For the text-containing cell, return its midpoint in [X, Y] coordinate format. 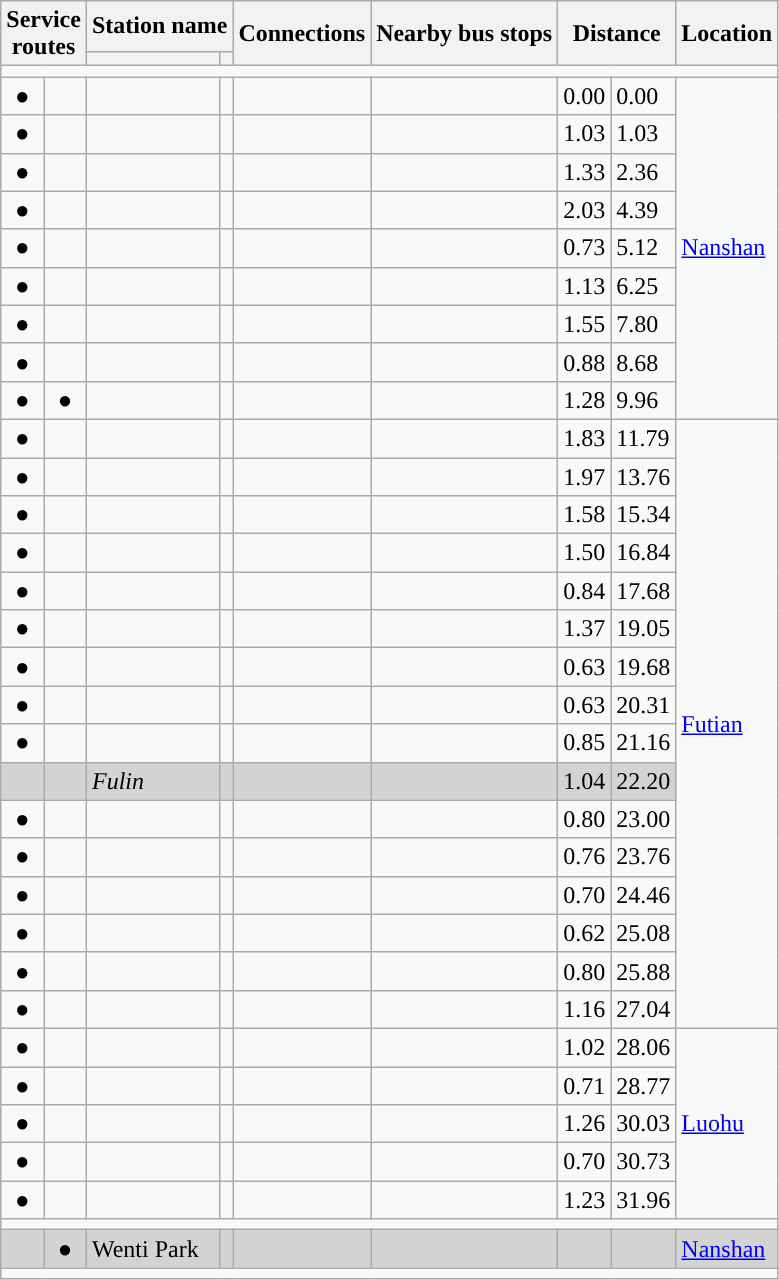
0.73 [584, 248]
Nearby bus stops [464, 34]
19.05 [644, 629]
0.62 [584, 933]
Distance [617, 34]
25.88 [644, 971]
4.39 [644, 210]
16.84 [644, 553]
23.76 [644, 857]
1.28 [584, 400]
Wenti Park [153, 1249]
1.02 [584, 1047]
0.88 [584, 362]
5.12 [644, 248]
0.71 [584, 1085]
30.03 [644, 1124]
2.03 [584, 210]
7.80 [644, 324]
28.06 [644, 1047]
1.58 [584, 515]
15.34 [644, 515]
9.96 [644, 400]
1.97 [584, 477]
1.50 [584, 553]
19.68 [644, 667]
0.85 [584, 743]
1.37 [584, 629]
Luohu [727, 1123]
1.23 [584, 1200]
23.00 [644, 819]
13.76 [644, 477]
Station name [159, 26]
8.68 [644, 362]
Connections [302, 34]
Futian [727, 724]
11.79 [644, 438]
31.96 [644, 1200]
1.04 [584, 781]
22.20 [644, 781]
25.08 [644, 933]
24.46 [644, 895]
1.13 [584, 286]
0.84 [584, 591]
Fulin [153, 781]
30.73 [644, 1162]
1.83 [584, 438]
2.36 [644, 172]
17.68 [644, 591]
1.16 [584, 1009]
1.26 [584, 1124]
Location [727, 34]
27.04 [644, 1009]
1.33 [584, 172]
6.25 [644, 286]
1.55 [584, 324]
Serviceroutes [44, 34]
0.76 [584, 857]
20.31 [644, 705]
28.77 [644, 1085]
21.16 [644, 743]
